From the cell containing the given text, extract its center point as [x, y] coordinate. 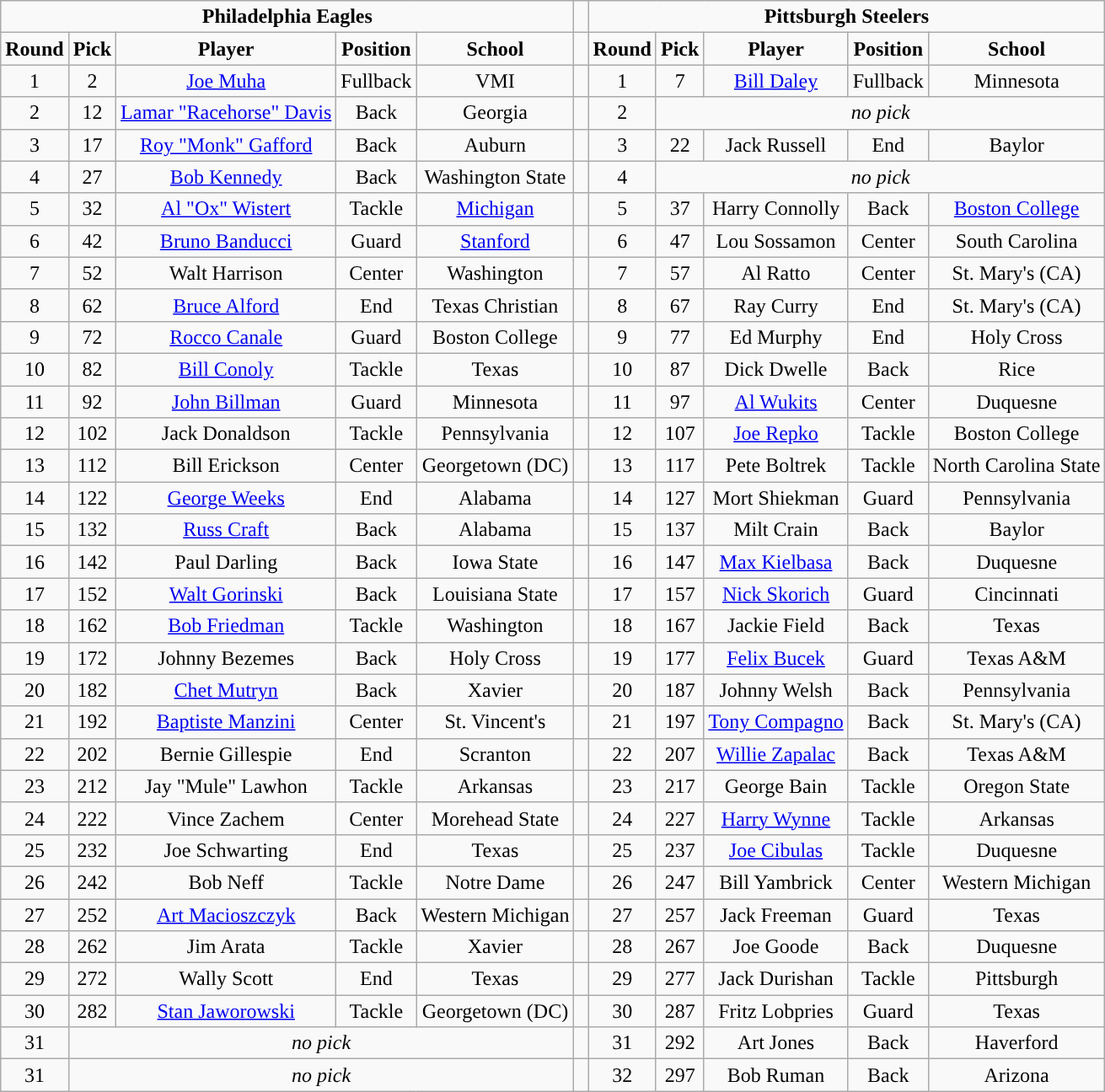
Morehead State [496, 818]
Art Macioszczyk [226, 914]
Bob Friedman [226, 626]
Ed Murphy [775, 337]
Lamar "Racehorse" Davis [226, 113]
Haverford [1016, 1043]
172 [92, 658]
Walt Gorinski [226, 594]
137 [679, 530]
Washington State [496, 177]
242 [92, 882]
257 [679, 914]
Bob Kennedy [226, 177]
97 [679, 402]
Milt Crain [775, 530]
George Bain [775, 786]
Pittsburgh Steelers [846, 17]
North Carolina State [1016, 466]
Art Jones [775, 1043]
Lou Sossamon [775, 241]
197 [679, 722]
Walt Harrison [226, 273]
232 [92, 850]
177 [679, 658]
272 [92, 979]
167 [679, 626]
Bruce Alford [226, 305]
127 [679, 498]
George Weeks [226, 498]
VMI [496, 81]
Harry Wynne [775, 818]
Jack Freeman [775, 914]
Jim Arata [226, 947]
Georgia [496, 113]
152 [92, 594]
Willie Zapalac [775, 754]
Louisiana State [496, 594]
Stan Jaworowski [226, 1011]
Auburn [496, 145]
282 [92, 1011]
292 [679, 1043]
72 [92, 337]
Chet Mutryn [226, 690]
Johnny Welsh [775, 690]
Vince Zachem [226, 818]
Felix Bucek [775, 658]
Bernie Gillespie [226, 754]
Rocco Canale [226, 337]
Nick Skorich [775, 594]
Wally Scott [226, 979]
Max Kielbasa [775, 562]
Russ Craft [226, 530]
Stanford [496, 241]
John Billman [226, 402]
277 [679, 979]
157 [679, 594]
287 [679, 1011]
87 [679, 369]
217 [679, 786]
Jack Russell [775, 145]
Ray Curry [775, 305]
South Carolina [1016, 241]
212 [92, 786]
Texas Christian [496, 305]
252 [92, 914]
Pete Boltrek [775, 466]
267 [679, 947]
Oregon State [1016, 786]
Pittsburgh [1016, 979]
Fritz Lobpries [775, 1011]
Al Ratto [775, 273]
Bill Conoly [226, 369]
42 [92, 241]
Paul Darling [226, 562]
Baptiste Manzini [226, 722]
67 [679, 305]
Tony Compagno [775, 722]
Joe Muha [226, 81]
St. Vincent's [496, 722]
Bill Erickson [226, 466]
Jack Durishan [775, 979]
Joe Schwarting [226, 850]
207 [679, 754]
Jackie Field [775, 626]
77 [679, 337]
247 [679, 882]
Iowa State [496, 562]
192 [92, 722]
92 [92, 402]
222 [92, 818]
Johnny Bezemes [226, 658]
52 [92, 273]
Notre Dame [496, 882]
107 [679, 434]
162 [92, 626]
Philadelphia Eagles [287, 17]
Rice [1016, 369]
Mort Shiekman [775, 498]
Joe Goode [775, 947]
Al "Ox" Wistert [226, 209]
Bill Daley [775, 81]
142 [92, 562]
Jay "Mule" Lawhon [226, 786]
47 [679, 241]
182 [92, 690]
Bruno Banducci [226, 241]
202 [92, 754]
102 [92, 434]
112 [92, 466]
227 [679, 818]
262 [92, 947]
62 [92, 305]
57 [679, 273]
132 [92, 530]
237 [679, 850]
Bob Ruman [775, 1075]
Scranton [496, 754]
Jack Donaldson [226, 434]
Joe Repko [775, 434]
Arizona [1016, 1075]
Bob Neff [226, 882]
Michigan [496, 209]
37 [679, 209]
Joe Cibulas [775, 850]
187 [679, 690]
Al Wukits [775, 402]
Bill Yambrick [775, 882]
Harry Connolly [775, 209]
147 [679, 562]
Dick Dwelle [775, 369]
117 [679, 466]
82 [92, 369]
297 [679, 1075]
Cincinnati [1016, 594]
Roy "Monk" Gafford [226, 145]
122 [92, 498]
